Detect which cell encompasses the target text, then output its [x, y] center coordinate. 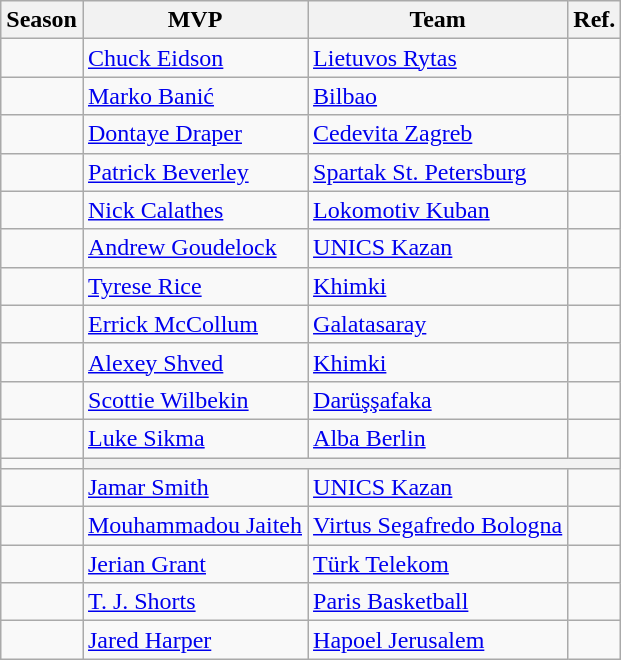
Jerian Grant [194, 564]
Season [42, 20]
Lietuvos Rytas [438, 58]
Hapoel Jerusalem [438, 640]
Tyrese Rice [194, 286]
Luke Sikma [194, 438]
Darüşşafaka [438, 400]
Scottie Wilbekin [194, 400]
Nick Calathes [194, 210]
Team [438, 20]
Virtus Segafredo Bologna [438, 526]
Jamar Smith [194, 488]
Paris Basketball [438, 602]
Jared Harper [194, 640]
Bilbao [438, 96]
Mouhammadou Jaiteh [194, 526]
Türk Telekom [438, 564]
Marko Banić [194, 96]
Patrick Beverley [194, 172]
T. J. Shorts [194, 602]
MVP [194, 20]
Spartak St. Petersburg [438, 172]
Chuck Eidson [194, 58]
Errick McCollum [194, 324]
Ref. [594, 20]
Dontaye Draper [194, 134]
Cedevita Zagreb [438, 134]
Andrew Goudelock [194, 248]
Galatasaray [438, 324]
Lokomotiv Kuban [438, 210]
Alba Berlin [438, 438]
Alexey Shved [194, 362]
